Return (X, Y) of the center of cell containing provided text 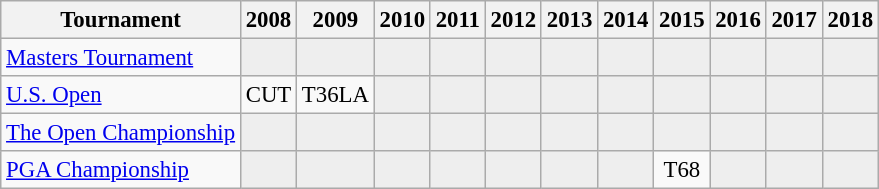
2018 (850, 20)
2012 (513, 20)
U.S. Open (121, 95)
2008 (268, 20)
Masters Tournament (121, 58)
2014 (626, 20)
2017 (794, 20)
CUT (268, 95)
T68 (682, 170)
2010 (402, 20)
PGA Championship (121, 170)
2013 (569, 20)
2011 (458, 20)
2015 (682, 20)
2009 (336, 20)
2016 (738, 20)
Tournament (121, 20)
The Open Championship (121, 133)
T36LA (336, 95)
